Scan for the cell matching the given text and deliver its [x, y] coordinate at center. 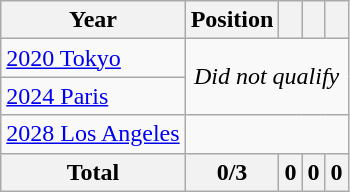
Did not qualify [266, 77]
2028 Los Angeles [93, 134]
0/3 [232, 172]
Position [232, 20]
Year [93, 20]
2020 Tokyo [93, 58]
2024 Paris [93, 96]
Total [93, 172]
